Find where the given text appears and provide that cell's center as [x, y] coordinate. 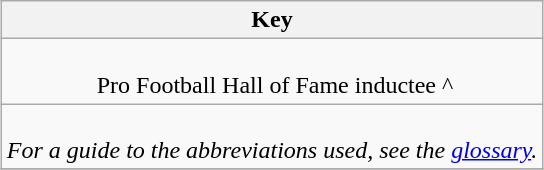
Key [272, 20]
For a guide to the abbreviations used, see the glossary. [272, 136]
Pro Football Hall of Fame inductee ^ [272, 72]
